For the text-containing cell, return its midpoint in (x, y) coordinate format. 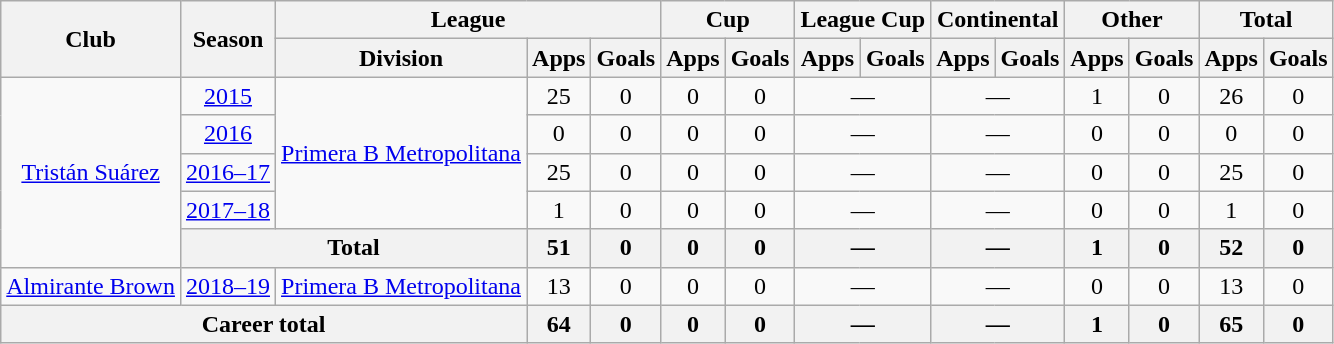
26 (1231, 96)
65 (1231, 324)
52 (1231, 248)
51 (559, 248)
64 (559, 324)
Almirante Brown (91, 286)
League Cup (863, 20)
Division (402, 58)
Club (91, 39)
Continental (998, 20)
2015 (228, 96)
2018–19 (228, 286)
2016 (228, 134)
League (468, 20)
Other (1132, 20)
Season (228, 39)
2016–17 (228, 172)
Cup (728, 20)
Career total (264, 324)
2017–18 (228, 210)
Tristán Suárez (91, 172)
